Provide the [x, y] coordinate of the cell's center where the given text is located.  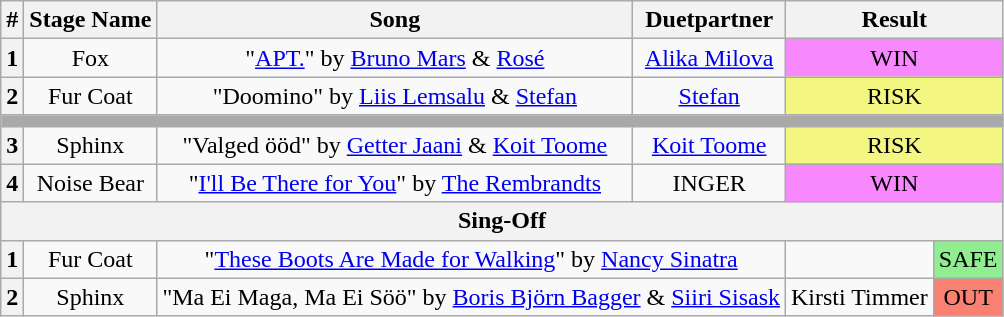
"These Boots Are Made for Walking" by Nancy Sinatra [472, 259]
"APT." by Bruno Mars & Rosé [395, 58]
"I'll Be There for You" by The Rembrandts [395, 183]
INGER [710, 183]
Stefan [710, 96]
Koit Toome [710, 145]
Kirsti Timmer [860, 297]
Noise Bear [90, 183]
Alika Milova [710, 58]
# [12, 20]
OUT [968, 297]
3 [12, 145]
Stage Name [90, 20]
4 [12, 183]
Sing-Off [502, 221]
"Doomino" by Liis Lemsalu & Stefan [395, 96]
Fox [90, 58]
"Valged ööd" by Getter Jaani & Koit Toome [395, 145]
Duetpartner [710, 20]
Result [895, 20]
Song [395, 20]
SAFE [968, 259]
"Ma Ei Maga, Ma Ei Söö" by Boris Björn Bagger & Siiri Sisask [472, 297]
